Output the (X, Y) coordinate of the center of the cell containing the given text.  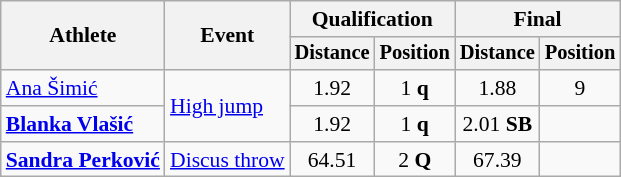
9 (580, 88)
Ana Šimić (83, 88)
1.88 (498, 88)
Blanka Vlašić (83, 124)
High jump (228, 106)
2.01 SB (498, 124)
Qualification (372, 19)
Athlete (83, 36)
Event (228, 36)
Final (538, 19)
